Locate the cell with the specified text and output its [X, Y] center coordinate. 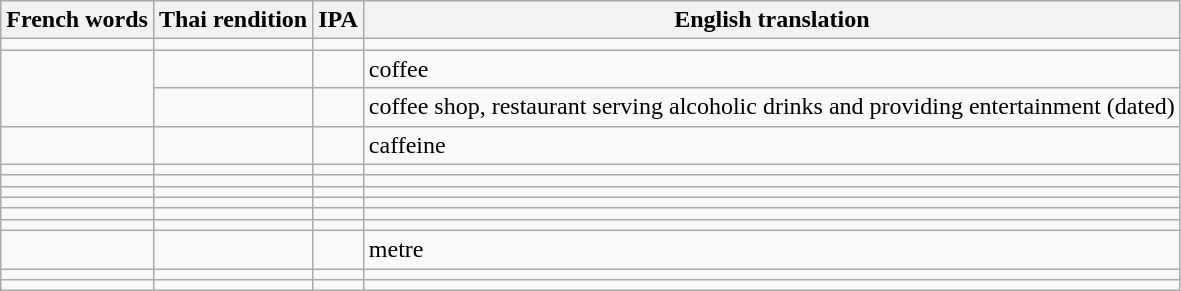
coffee [772, 69]
English translation [772, 20]
Thai rendition [232, 20]
IPA [338, 20]
French words [78, 20]
coffee shop, restaurant serving alcoholic drinks and providing entertainment (dated) [772, 107]
metre [772, 249]
caffeine [772, 145]
